Identify which cell holds the provided text, then report its [x, y] central coordinate. 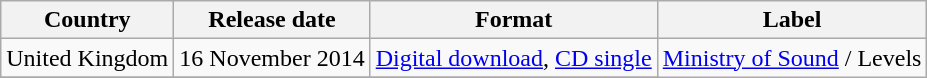
16 November 2014 [272, 58]
Label [792, 20]
Digital download, CD single [514, 58]
Ministry of Sound / Levels [792, 58]
Country [88, 20]
Release date [272, 20]
Format [514, 20]
United Kingdom [88, 58]
